Scan for the cell matching the given text and deliver its (x, y) coordinate at center. 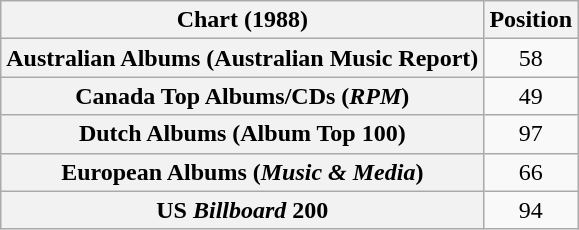
Chart (1988) (242, 20)
Australian Albums (Australian Music Report) (242, 58)
58 (531, 58)
Position (531, 20)
Dutch Albums (Album Top 100) (242, 134)
66 (531, 172)
European Albums (Music & Media) (242, 172)
97 (531, 134)
49 (531, 96)
US Billboard 200 (242, 210)
Canada Top Albums/CDs (RPM) (242, 96)
94 (531, 210)
